Return the (X, Y) coordinate for the center point of the cell that contains the specified text.  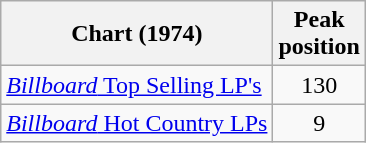
9 (319, 123)
Chart (1974) (137, 34)
Billboard Hot Country LPs (137, 123)
Billboard Top Selling LP's (137, 85)
130 (319, 85)
Peakposition (319, 34)
